Determine the (x, y) coordinate at the center of the cell enclosing the given text.  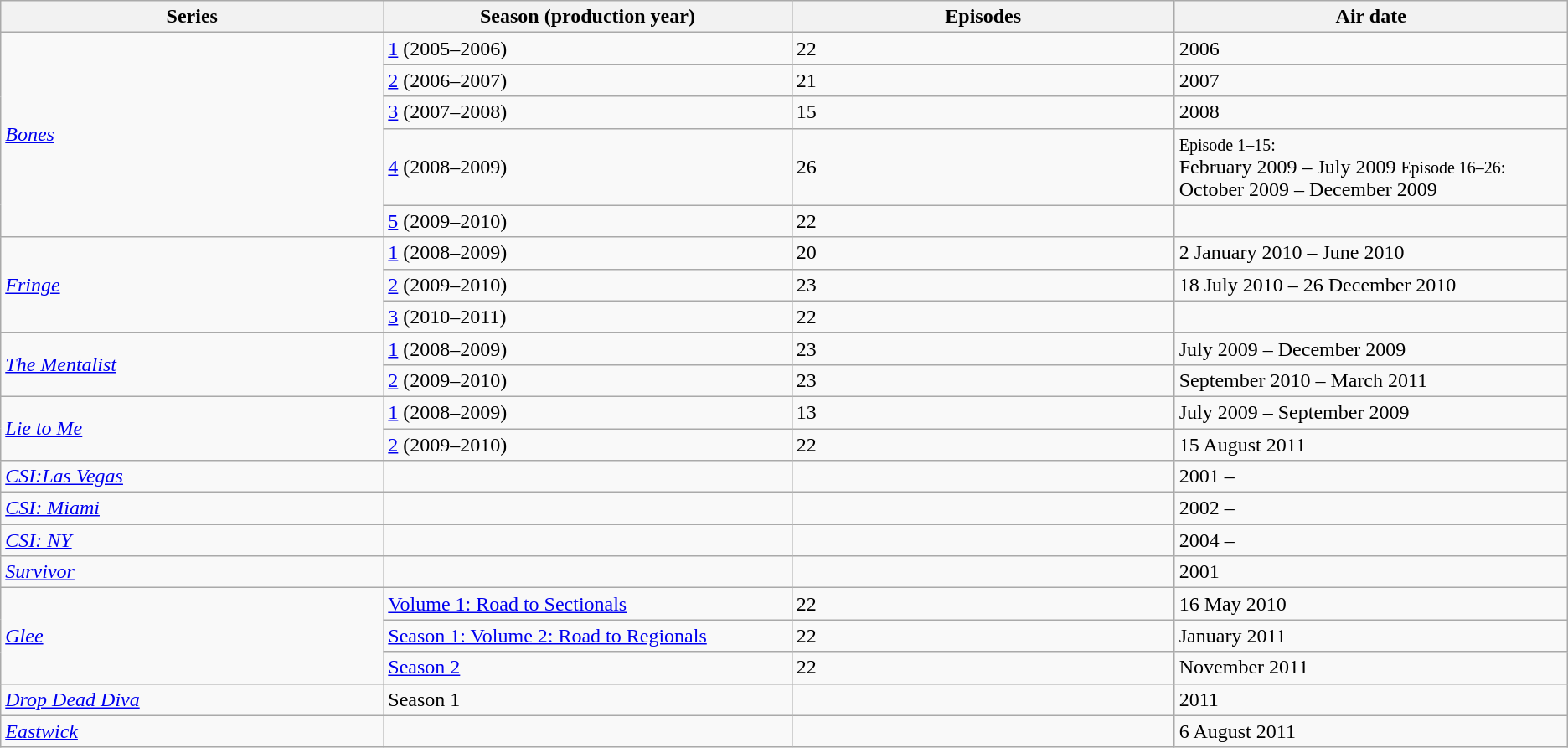
2007 (1370, 80)
4 (2008–2009) (588, 167)
Season (production year) (588, 17)
2 January 2010 – June 2010 (1370, 253)
6 August 2011 (1370, 731)
Episodes (983, 17)
2006 (1370, 49)
Drop Dead Diva (193, 699)
CSI: Miami (193, 508)
The Mentalist (193, 364)
20 (983, 253)
2 (2006–2007) (588, 80)
Eastwick (193, 731)
2004 – (1370, 540)
18 July 2010 – 26 December 2010 (1370, 285)
Glee (193, 636)
21 (983, 80)
15 (983, 112)
16 May 2010 (1370, 604)
2001 (1370, 572)
July 2009 – September 2009 (1370, 412)
Episode 1–15:February 2009 – July 2009 Episode 16–26: October 2009 – December 2009 (1370, 167)
CSI:Las Vegas (193, 477)
Bones (193, 135)
CSI: NY (193, 540)
Season 1 (588, 699)
Lie to Me (193, 428)
3 (2007–2008) (588, 112)
Season 2 (588, 668)
Air date (1370, 17)
November 2011 (1370, 668)
2001 – (1370, 477)
2011 (1370, 699)
September 2010 – March 2011 (1370, 380)
15 August 2011 (1370, 445)
2008 (1370, 112)
3 (2010–2011) (588, 317)
2002 – (1370, 508)
Season 1: Volume 2: Road to Regionals (588, 636)
January 2011 (1370, 636)
Volume 1: Road to Sectionals (588, 604)
5 (2009–2010) (588, 221)
July 2009 – December 2009 (1370, 348)
1 (2005–2006) (588, 49)
13 (983, 412)
Fringe (193, 285)
Series (193, 17)
Survivor (193, 572)
26 (983, 167)
